Locate the cell with the specified text and output its (X, Y) center coordinate. 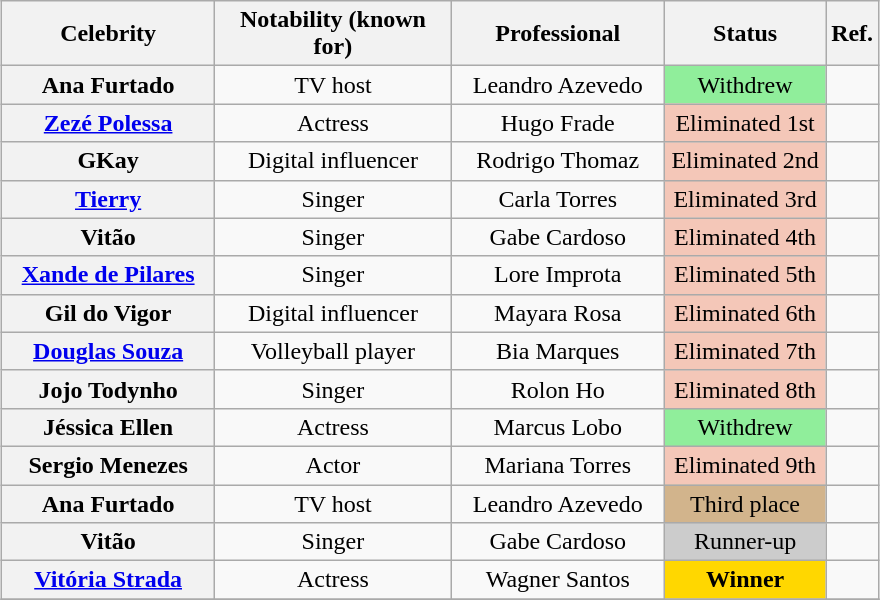
Lore Improta (558, 275)
Rodrigo Thomaz (558, 161)
Rolon Ho (558, 389)
Professional (558, 34)
Eliminated 1st (746, 123)
Third place (746, 503)
Zezé Polessa (108, 123)
Runner-up (746, 542)
Eliminated 2nd (746, 161)
Wagner Santos (558, 580)
Gil do Vigor (108, 313)
Tierry (108, 199)
Douglas Souza (108, 351)
Mariana Torres (558, 465)
Celebrity (108, 34)
Volleyball player (333, 351)
Jojo Todynho (108, 389)
Status (746, 34)
Jéssica Ellen (108, 427)
Eliminated 3rd (746, 199)
Ref. (852, 34)
Marcus Lobo (558, 427)
GKay (108, 161)
Vitória Strada (108, 580)
Sergio Menezes (108, 465)
Xande de Pilares (108, 275)
Mayara Rosa (558, 313)
Hugo Frade (558, 123)
Bia Marques (558, 351)
Notability (known for) (333, 34)
Actor (333, 465)
Carla Torres (558, 199)
Winner (746, 580)
Eliminated 9th (746, 465)
Eliminated 4th (746, 237)
Eliminated 5th (746, 275)
Eliminated 7th (746, 351)
Eliminated 6th (746, 313)
Eliminated 8th (746, 389)
